From the cell containing the given text, extract its center point as (x, y) coordinate. 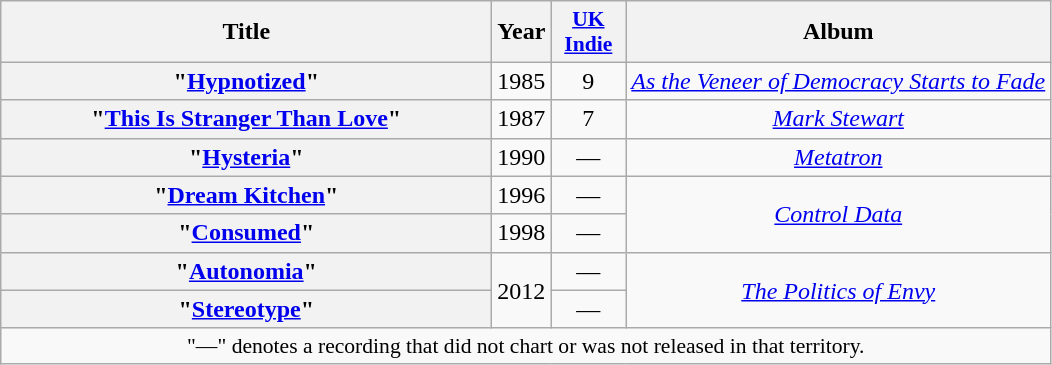
Album (838, 32)
9 (588, 81)
Year (522, 32)
UK Indie (588, 32)
"This Is Stranger Than Love" (246, 119)
Control Data (838, 214)
"—" denotes a recording that did not chart or was not released in that territory. (526, 346)
2012 (522, 290)
"Stereotype" (246, 309)
"Consumed" (246, 233)
"Autonomia" (246, 271)
1998 (522, 233)
1996 (522, 195)
"Dream Kitchen" (246, 195)
1987 (522, 119)
"Hysteria" (246, 157)
1990 (522, 157)
Title (246, 32)
7 (588, 119)
1985 (522, 81)
The Politics of Envy (838, 290)
"Hypnotized" (246, 81)
As the Veneer of Democracy Starts to Fade (838, 81)
Metatron (838, 157)
Mark Stewart (838, 119)
